From the cell containing the given text, extract its center point as (x, y) coordinate. 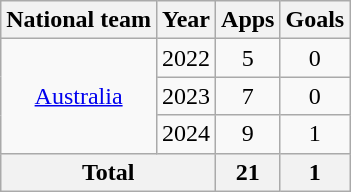
2023 (186, 96)
2024 (186, 134)
7 (248, 96)
Apps (248, 20)
Australia (79, 96)
Year (186, 20)
National team (79, 20)
21 (248, 172)
Total (108, 172)
Goals (315, 20)
2022 (186, 58)
5 (248, 58)
9 (248, 134)
